For the text-containing cell, return its midpoint in (X, Y) coordinate format. 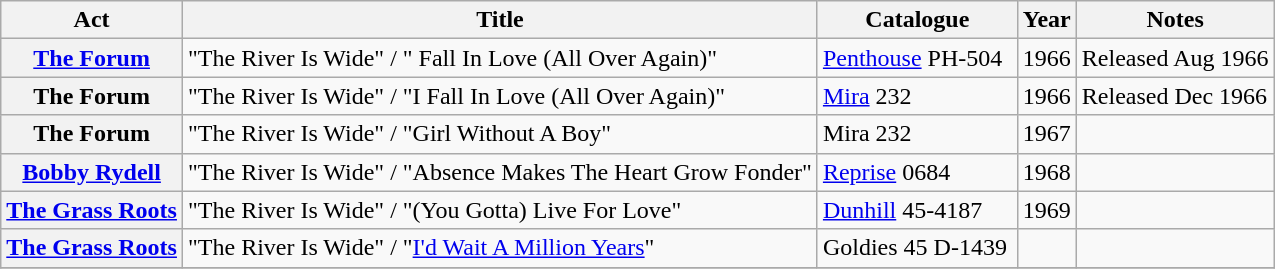
Year (1046, 20)
Notes (1175, 20)
Title (500, 20)
Goldies 45 D-1439 (917, 248)
1968 (1046, 172)
Reprise 0684 (917, 172)
Catalogue (917, 20)
Act (92, 20)
Penthouse PH-504 (917, 58)
"The River Is Wide" / "I'd Wait A Million Years" (500, 248)
Released Dec 1966 (1175, 96)
Dunhill 45-4187 (917, 210)
Released Aug 1966 (1175, 58)
"The River Is Wide" / "(You Gotta) Live For Love" (500, 210)
"The River Is Wide" / " Fall In Love (All Over Again)" (500, 58)
1969 (1046, 210)
"The River Is Wide" / "I Fall In Love (All Over Again)" (500, 96)
1967 (1046, 134)
"The River Is Wide" / "Absence Makes The Heart Grow Fonder" (500, 172)
"The River Is Wide" / "Girl Without A Boy" (500, 134)
Bobby Rydell (92, 172)
